Provide the [x, y] coordinate of the cell's center where the given text is located.  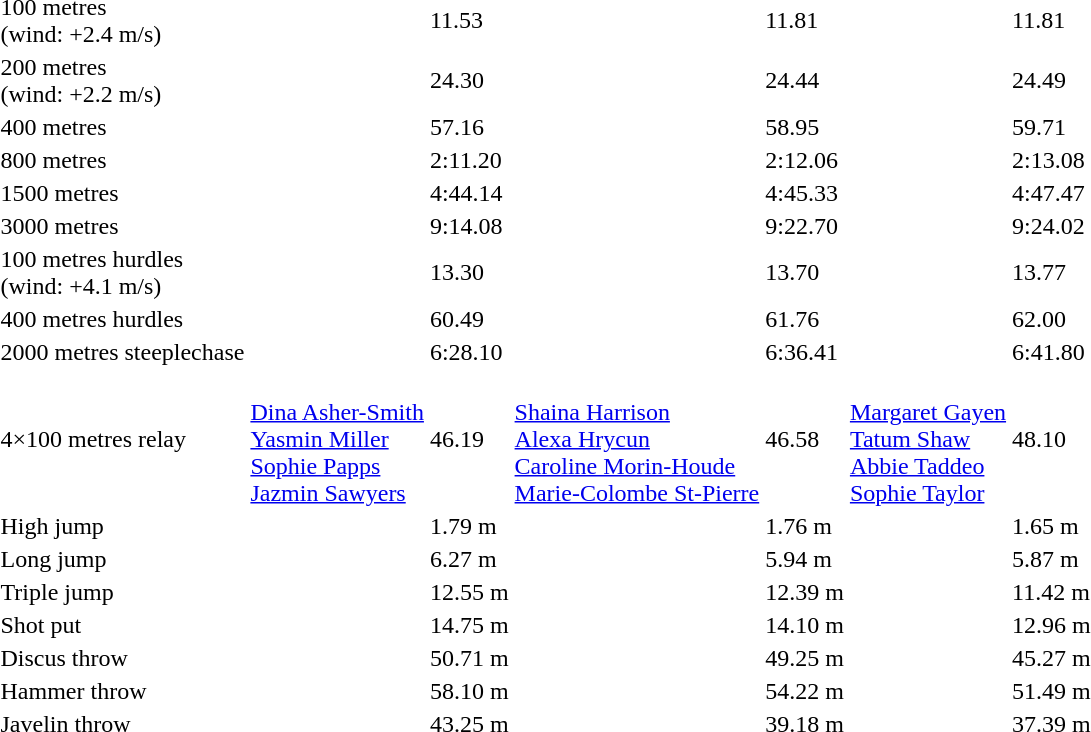
13.30 [469, 272]
24.30 [469, 80]
46.19 [469, 439]
6:36.41 [805, 352]
1.79 m [469, 526]
58.95 [805, 127]
Dina Asher-SmithYasmin MillerSophie PappsJazmin Sawyers [338, 439]
4:45.33 [805, 193]
24.44 [805, 80]
50.71 m [469, 658]
46.58 [805, 439]
14.75 m [469, 625]
9:22.70 [805, 226]
2:11.20 [469, 160]
9:14.08 [469, 226]
Margaret GayenTatum ShawAbbie TaddeoSophie Taylor [928, 439]
6:28.10 [469, 352]
14.10 m [805, 625]
4:44.14 [469, 193]
61.76 [805, 319]
5.94 m [805, 559]
12.55 m [469, 592]
57.16 [469, 127]
60.49 [469, 319]
49.25 m [805, 658]
58.10 m [469, 691]
1.76 m [805, 526]
12.39 m [805, 592]
54.22 m [805, 691]
13.70 [805, 272]
2:12.06 [805, 160]
6.27 m [469, 559]
Shaina HarrisonAlexa HrycunCaroline Morin-HoudeMarie-Colombe St-Pierre [637, 439]
